Scan for the cell matching the given text and deliver its (x, y) coordinate at center. 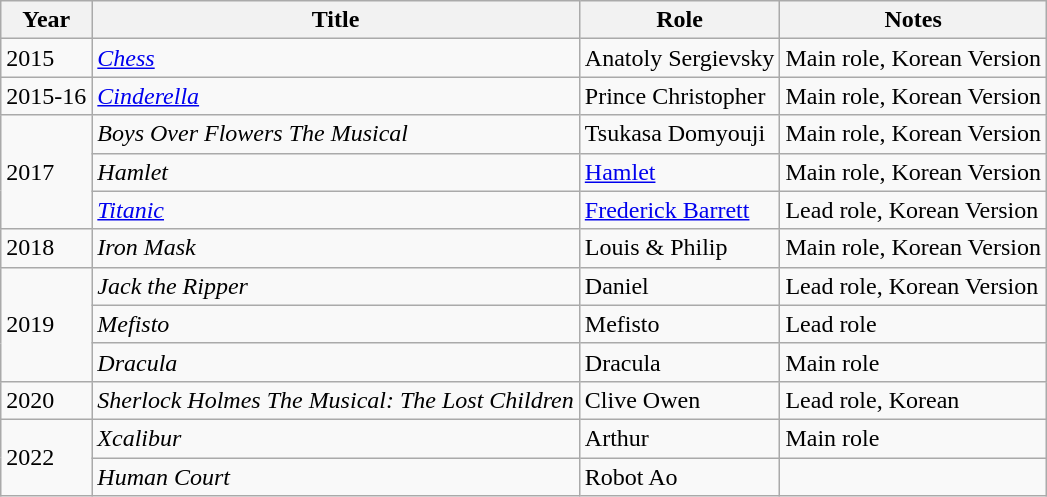
Role (680, 20)
Iron Mask (336, 248)
Tsukasa Domyouji (680, 134)
Title (336, 20)
Daniel (680, 286)
Sherlock Holmes The Musical: The Lost Children (336, 400)
Jack the Ripper (336, 286)
Titanic (336, 210)
Notes (914, 20)
Clive Owen (680, 400)
Chess (336, 58)
Lead role, Korean (914, 400)
2018 (46, 248)
Human Court (336, 477)
2020 (46, 400)
2022 (46, 457)
Boys Over Flowers The Musical (336, 134)
Anatoly Sergievsky (680, 58)
Frederick Barrett (680, 210)
2015-16 (46, 96)
Lead role (914, 324)
2015 (46, 58)
2019 (46, 324)
Arthur (680, 438)
Year (46, 20)
Xcalibur (336, 438)
Cinderella (336, 96)
Louis & Philip (680, 248)
Prince Christopher (680, 96)
2017 (46, 172)
Robot Ao (680, 477)
